Capture the cell that displays the provided text and extract its [X, Y] central coordinate. 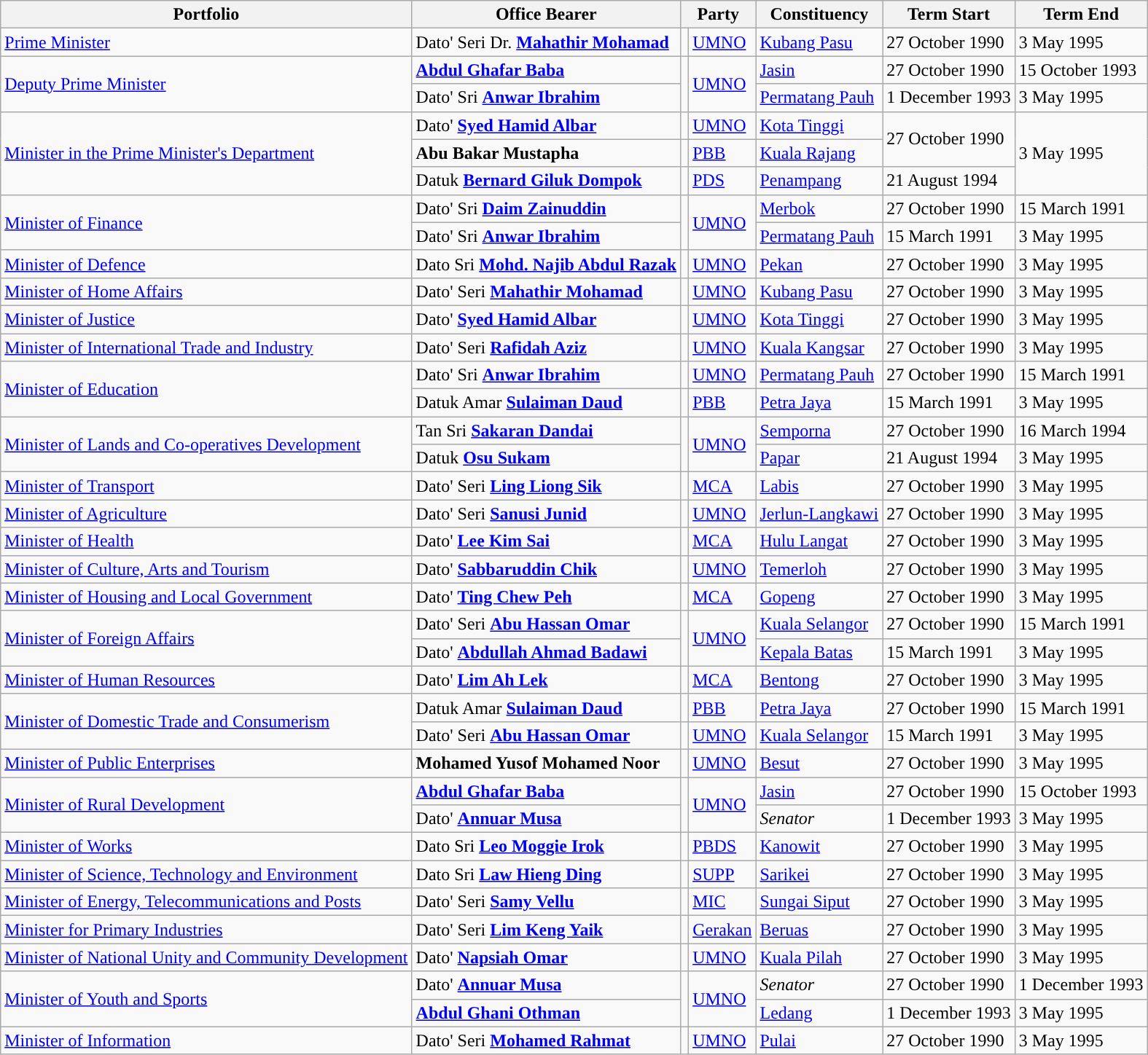
Minister of Home Affairs [206, 291]
Dato' Seri Ling Liong Sik [546, 486]
SUPP [722, 874]
Dato' Seri Lim Keng Yaik [546, 930]
Portfolio [206, 15]
Datuk Bernard Giluk Dompok [546, 181]
Kuala Rajang [819, 153]
Datuk Osu Sukam [546, 458]
Minister of Education [206, 389]
Gerakan [722, 930]
Pulai [819, 1040]
Kuala Pilah [819, 957]
Bentong [819, 680]
Party [719, 15]
Dato' Seri Dr. Mahathir Mohamad [546, 42]
Dato Sri Law Hieng Ding [546, 874]
Kuala Kangsar [819, 348]
Minister of Foreign Affairs [206, 638]
Tan Sri Sakaran Dandai [546, 431]
Besut [819, 763]
Labis [819, 486]
PBDS [722, 847]
Temerloh [819, 569]
Merbok [819, 208]
Abdul Ghani Othman [546, 1013]
Sarikei [819, 874]
Papar [819, 458]
Penampang [819, 181]
Minister of Human Resources [206, 680]
Dato' Abdullah Ahmad Badawi [546, 652]
PDS [722, 181]
Dato' Sri Daim Zainuddin [546, 208]
Dato Sri Leo Moggie Irok [546, 847]
Minister for Primary Industries [206, 930]
Jerlun-Langkawi [819, 514]
Minister of Energy, Telecommunications and Posts [206, 902]
Semporna [819, 431]
Term End [1081, 15]
16 March 1994 [1081, 431]
Minister of Lands and Co-operatives Development [206, 444]
Deputy Prime Minister [206, 84]
Ledang [819, 1013]
Beruas [819, 930]
Constituency [819, 15]
Minister of Health [206, 541]
Kepala Batas [819, 652]
Office Bearer [546, 15]
Minister of Justice [206, 319]
Gopeng [819, 597]
Dato' Seri Mahathir Mohamad [546, 291]
Prime Minister [206, 42]
Abu Bakar Mustapha [546, 153]
Minister of Agriculture [206, 514]
Term Start [949, 15]
Pekan [819, 264]
Minister in the Prime Minister's Department [206, 153]
Minister of Public Enterprises [206, 763]
MIC [722, 902]
Dato' Napsiah Omar [546, 957]
Minister of Transport [206, 486]
Dato' Seri Rafidah Aziz [546, 348]
Minister of National Unity and Community Development [206, 957]
Dato' Seri Sanusi Junid [546, 514]
Minister of Rural Development [206, 804]
Minister of Youth and Sports [206, 999]
Dato' Lim Ah Lek [546, 680]
Minister of Housing and Local Government [206, 597]
Minister of Works [206, 847]
Minister of Science, Technology and Environment [206, 874]
Dato' Lee Kim Sai [546, 541]
Hulu Langat [819, 541]
Dato' Ting Chew Peh [546, 597]
Dato' Seri Mohamed Rahmat [546, 1040]
Dato Sri Mohd. Najib Abdul Razak [546, 264]
Dato' Sabbaruddin Chik [546, 569]
Mohamed Yusof Mohamed Noor [546, 763]
Minister of Information [206, 1040]
Sungai Siput [819, 902]
Minister of Domestic Trade and Consumerism [206, 721]
Minister of Defence [206, 264]
Kanowit [819, 847]
Minister of Finance [206, 222]
Dato' Seri Samy Vellu [546, 902]
Minister of International Trade and Industry [206, 348]
Minister of Culture, Arts and Tourism [206, 569]
